Scan for the cell matching the given text and deliver its (x, y) coordinate at center. 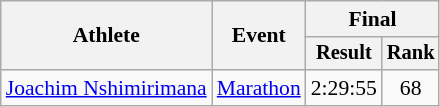
Rank (411, 54)
Final (373, 19)
Athlete (106, 36)
68 (411, 88)
2:29:55 (344, 88)
Result (344, 54)
Joachim Nshimirimana (106, 88)
Event (259, 36)
Marathon (259, 88)
